Capture the cell that displays the provided text and extract its [X, Y] central coordinate. 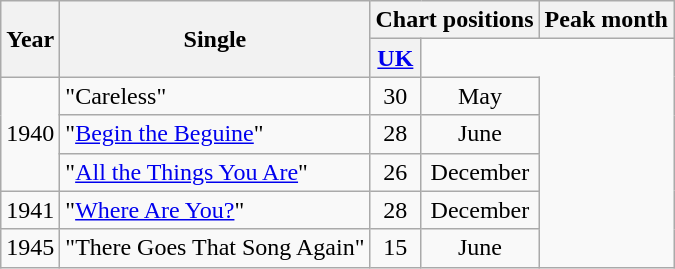
"All the Things You Are" [215, 172]
1940 [30, 134]
Chart positions [454, 20]
1941 [30, 210]
"Begin the Beguine" [215, 134]
Peak month [606, 20]
UK [396, 58]
Year [30, 39]
26 [396, 172]
"Careless" [215, 96]
30 [396, 96]
15 [396, 248]
1945 [30, 248]
"Where Are You?" [215, 210]
Single [215, 39]
May [480, 96]
"There Goes That Song Again" [215, 248]
